Search for the cell housing the specified text and yield its (X, Y) center coordinate. 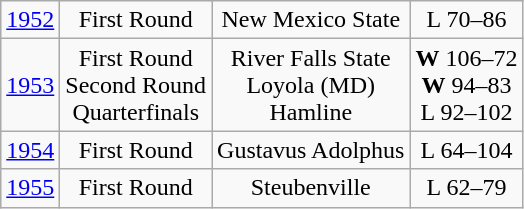
New Mexico State (311, 20)
First RoundSecond RoundQuarterfinals (136, 85)
1952 (30, 20)
1955 (30, 188)
L 62–79 (466, 188)
Gustavus Adolphus (311, 150)
1954 (30, 150)
L 64–104 (466, 150)
L 70–86 (466, 20)
Steubenville (311, 188)
River Falls StateLoyola (MD)Hamline (311, 85)
1953 (30, 85)
W 106–72W 94–83L 92–102 (466, 85)
